Provide the [X, Y] coordinate of the cell's center where the given text is located.  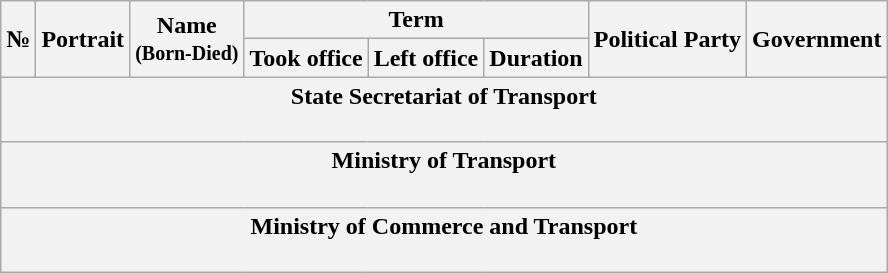
Term [416, 20]
Government [817, 39]
№ [18, 39]
Took office [306, 58]
State Secretariat of Transport [444, 110]
Ministry of Commerce and Transport [444, 240]
Duration [536, 58]
Portrait [83, 39]
Left office [426, 58]
Ministry of Transport [444, 174]
Political Party [667, 39]
Name(Born-Died) [187, 39]
